Determine the (x, y) coordinate at the center of the cell enclosing the given text.  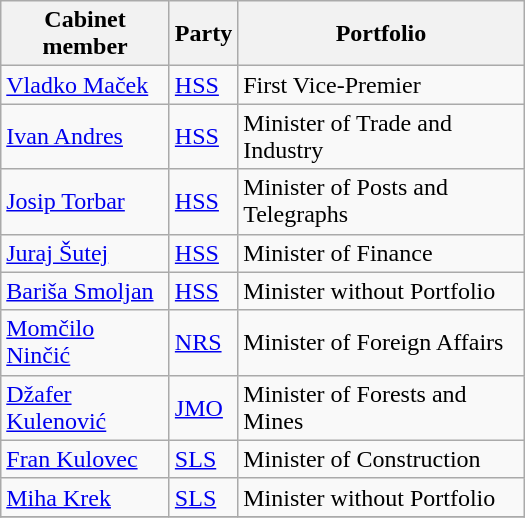
NRS (203, 342)
Bariša Smoljan (86, 291)
Džafer Kulenović (86, 408)
Minister of Forests and Mines (382, 408)
Minister of Foreign Affairs (382, 342)
Minister of Posts and Telegraphs (382, 202)
First Vice-Premier (382, 85)
Ivan Andres (86, 136)
Portfolio (382, 34)
Fran Kulovec (86, 459)
Party (203, 34)
Juraj Šutej (86, 253)
Momčilo Ninčić (86, 342)
Josip Torbar (86, 202)
Miha Krek (86, 497)
Minister of Trade and Industry (382, 136)
Minister of Construction (382, 459)
Cabinet member (86, 34)
Minister of Finance (382, 253)
JMO (203, 408)
Vladko Maček (86, 85)
